Capture the cell that displays the provided text and extract its [X, Y] central coordinate. 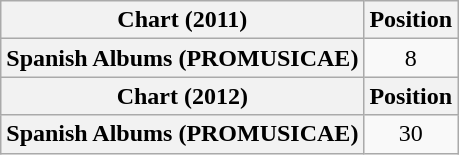
8 [411, 58]
Chart (2011) [182, 20]
30 [411, 134]
Chart (2012) [182, 96]
